Provide the [X, Y] coordinate of the cell's center where the given text is located.  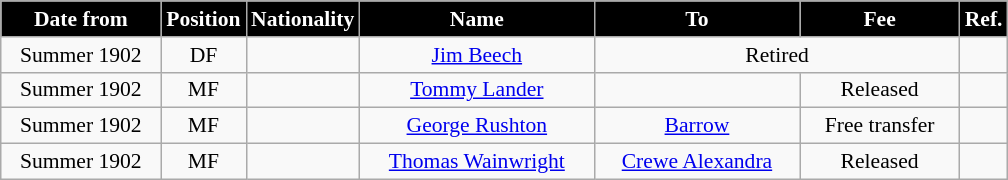
Retired [776, 55]
To [696, 19]
Name [476, 19]
Tommy Lander [476, 90]
Date from [81, 19]
DF [204, 55]
Position [204, 19]
Ref. [984, 19]
George Rushton [476, 126]
Jim Beech [476, 55]
Thomas Wainwright [476, 162]
Crewe Alexandra [696, 162]
Fee [880, 19]
Barrow [696, 126]
Free transfer [880, 126]
Nationality [302, 19]
